Pinpoint the cell where the given text exists, returning its (x, y) midpoint coordinate. 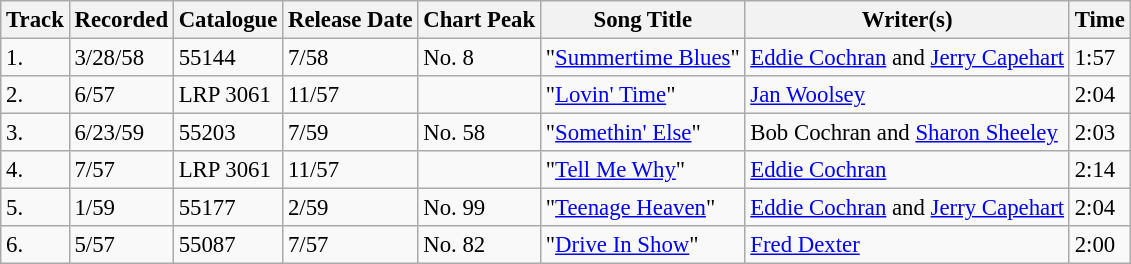
Eddie Cochran (907, 170)
"Somethin' Else" (642, 133)
Release Date (350, 20)
Song Title (642, 20)
1/59 (121, 208)
6/23/59 (121, 133)
Fred Dexter (907, 245)
2:03 (1100, 133)
55144 (228, 58)
6/57 (121, 95)
2. (35, 95)
5/57 (121, 245)
4. (35, 170)
Catalogue (228, 20)
No. 99 (480, 208)
3/28/58 (121, 58)
2:14 (1100, 170)
"Tell Me Why" (642, 170)
55177 (228, 208)
Track (35, 20)
7/59 (350, 133)
Recorded (121, 20)
Chart Peak (480, 20)
6. (35, 245)
No. 58 (480, 133)
No. 8 (480, 58)
1. (35, 58)
Writer(s) (907, 20)
"Drive In Show" (642, 245)
"Summertime Blues" (642, 58)
2/59 (350, 208)
"Teenage Heaven" (642, 208)
7/58 (350, 58)
55203 (228, 133)
Bob Cochran and Sharon Sheeley (907, 133)
3. (35, 133)
Jan Woolsey (907, 95)
55087 (228, 245)
5. (35, 208)
1:57 (1100, 58)
No. 82 (480, 245)
2:00 (1100, 245)
"Lovin' Time" (642, 95)
Time (1100, 20)
